Extract the [x, y] coordinate from the center of the cell holding the provided text.  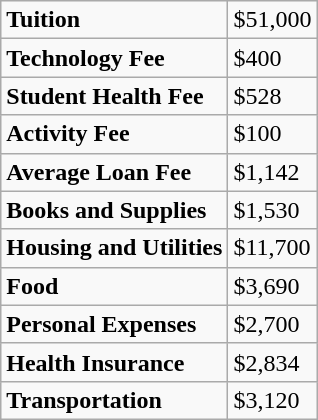
$51,000 [272, 20]
$2,700 [272, 324]
$3,120 [272, 400]
$2,834 [272, 362]
Personal Expenses [114, 324]
$3,690 [272, 286]
$400 [272, 58]
Books and Supplies [114, 210]
Health Insurance [114, 362]
$1,530 [272, 210]
$1,142 [272, 172]
Activity Fee [114, 134]
Technology Fee [114, 58]
Average Loan Fee [114, 172]
Student Health Fee [114, 96]
$100 [272, 134]
Transportation [114, 400]
Tuition [114, 20]
Food [114, 286]
$528 [272, 96]
$11,700 [272, 248]
Housing and Utilities [114, 248]
